Extract the (X, Y) coordinate from the center of the cell holding the provided text.  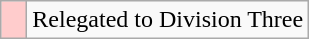
Relegated to Division Three (168, 20)
